Return the [x, y] coordinate for the center point of the cell that contains the specified text.  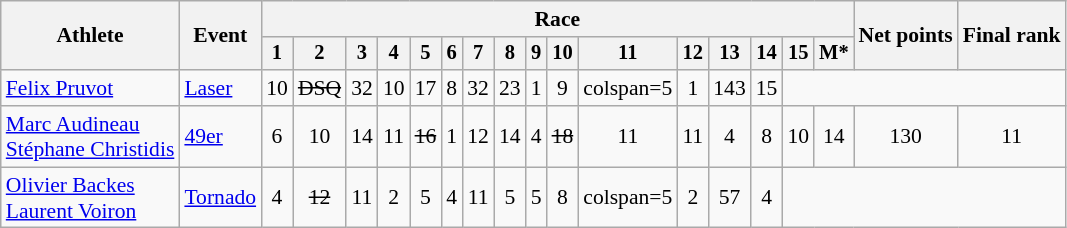
49er [220, 136]
Event [220, 36]
7 [478, 54]
M* [834, 54]
57 [730, 198]
143 [730, 88]
Tornado [220, 198]
Net points [906, 36]
16 [426, 136]
Marc AudineauStéphane Christidis [90, 136]
Laser [220, 88]
17 [426, 88]
Final rank [1012, 36]
3 [362, 54]
Race [557, 19]
DSQ [320, 88]
13 [730, 54]
23 [510, 88]
18 [563, 136]
Athlete [90, 36]
Felix Pruvot [90, 88]
Olivier BackesLaurent Voiron [90, 198]
130 [906, 136]
